From the cell containing the given text, extract its center point as [x, y] coordinate. 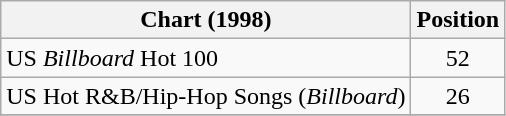
Chart (1998) [206, 20]
Position [458, 20]
US Hot R&B/Hip-Hop Songs (Billboard) [206, 96]
US Billboard Hot 100 [206, 58]
52 [458, 58]
26 [458, 96]
